Identify which cell holds the provided text, then report its (X, Y) central coordinate. 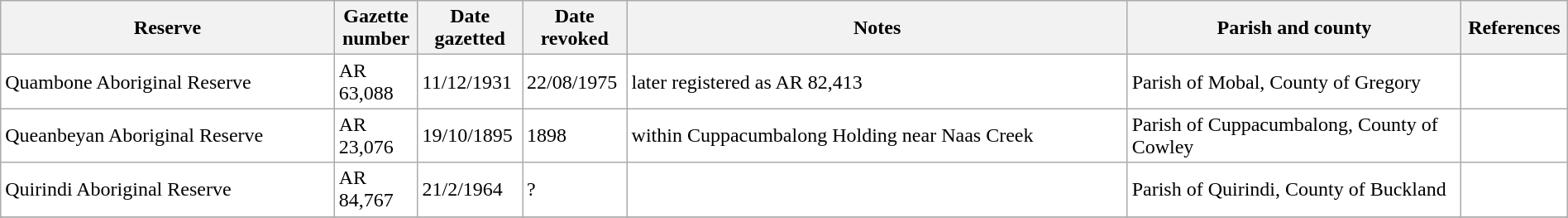
? (576, 189)
Notes (877, 28)
AR 23,076 (375, 136)
Parish and county (1293, 28)
Parish of Mobal, County of Gregory (1293, 81)
Parish of Cuppacumbalong, County of Cowley (1293, 136)
AR 84,767 (375, 189)
References (1515, 28)
later registered as AR 82,413 (877, 81)
Reserve (167, 28)
Quambone Aboriginal Reserve (167, 81)
Queanbeyan Aboriginal Reserve (167, 136)
Date revoked (576, 28)
21/2/1964 (470, 189)
Quirindi Aboriginal Reserve (167, 189)
Gazette number (375, 28)
22/08/1975 (576, 81)
within Cuppacumbalong Holding near Naas Creek (877, 136)
11/12/1931 (470, 81)
Parish of Quirindi, County of Buckland (1293, 189)
1898 (576, 136)
19/10/1895 (470, 136)
AR 63,088 (375, 81)
Date gazetted (470, 28)
